For the text-containing cell, return its midpoint in [X, Y] coordinate format. 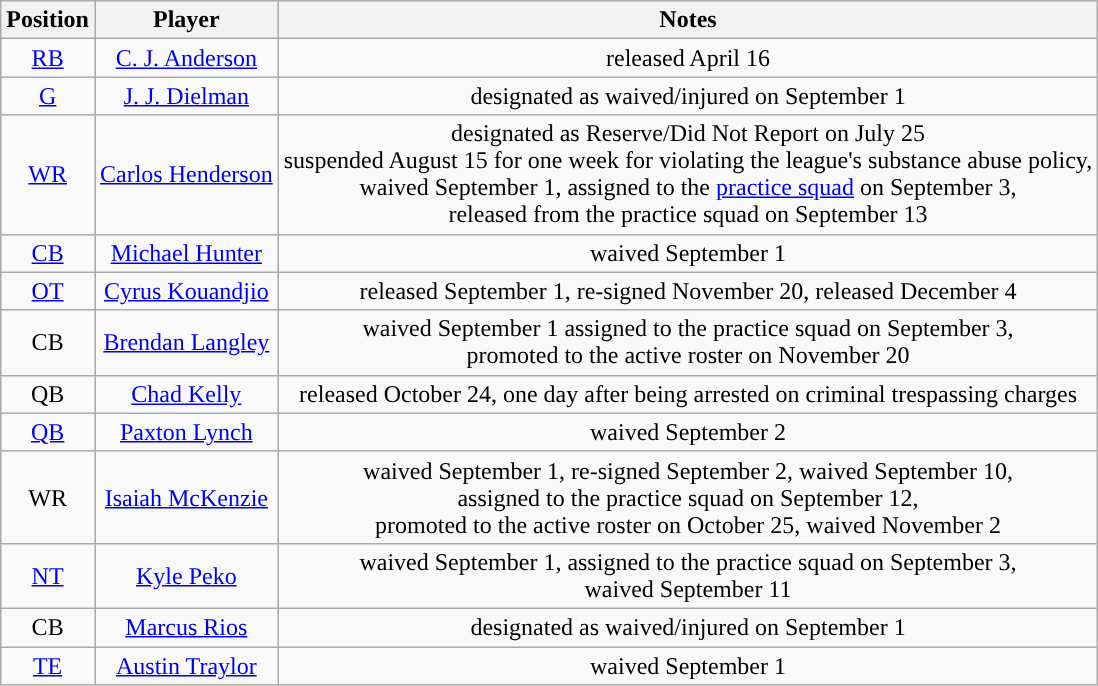
Isaiah McKenzie [186, 497]
J. J. Dielman [186, 96]
Chad Kelly [186, 394]
waived September 2 [688, 432]
waived September 1 assigned to the practice squad on September 3,promoted to the active roster on November 20 [688, 342]
Austin Traylor [186, 665]
TE [48, 665]
released April 16 [688, 58]
Carlos Henderson [186, 174]
Brendan Langley [186, 342]
Marcus Rios [186, 627]
NT [48, 576]
OT [48, 291]
C. J. Anderson [186, 58]
Michael Hunter [186, 253]
Cyrus Kouandjio [186, 291]
Position [48, 20]
released October 24, one day after being arrested on criminal trespassing charges [688, 394]
G [48, 96]
released September 1, re-signed November 20, released December 4 [688, 291]
waived September 1, assigned to the practice squad on September 3,waived September 11 [688, 576]
Player [186, 20]
Kyle Peko [186, 576]
Paxton Lynch [186, 432]
RB [48, 58]
Notes [688, 20]
